Find where the given text appears and provide that cell's center as (X, Y) coordinate. 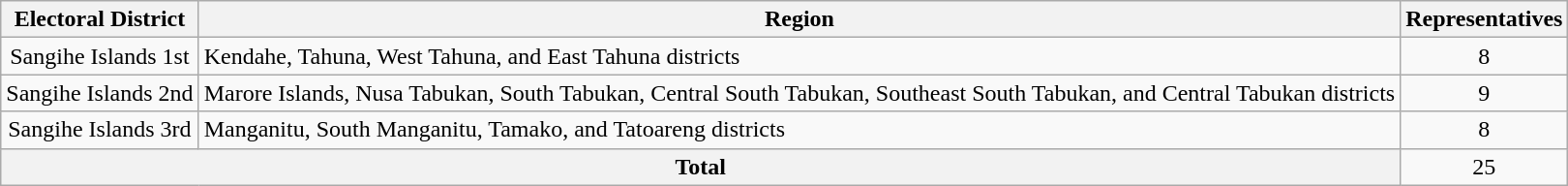
Marore Islands, Nusa Tabukan, South Tabukan, Central South Tabukan, Southeast South Tabukan, and Central Tabukan districts (799, 93)
Sangihe Islands 1st (100, 56)
Representatives (1485, 19)
9 (1485, 93)
Region (799, 19)
25 (1485, 167)
Sangihe Islands 3rd (100, 130)
Manganitu, South Manganitu, Tamako, and Tatoareng districts (799, 130)
Kendahe, Tahuna, West Tahuna, and East Tahuna districts (799, 56)
Total (701, 167)
Electoral District (100, 19)
Sangihe Islands 2nd (100, 93)
